From the cell containing the given text, extract its center point as [x, y] coordinate. 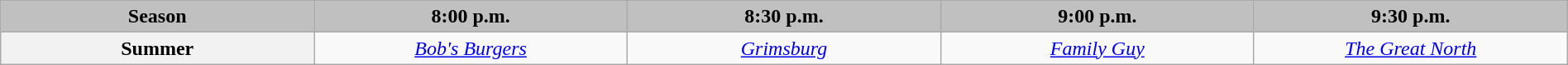
9:00 p.m. [1097, 17]
Grimsburg [784, 48]
9:30 p.m. [1411, 17]
Summer [157, 48]
Bob's Burgers [471, 48]
Family Guy [1097, 48]
The Great North [1411, 48]
8:30 p.m. [784, 17]
8:00 p.m. [471, 17]
Season [157, 17]
